Pinpoint the cell where the given text exists, returning its (X, Y) midpoint coordinate. 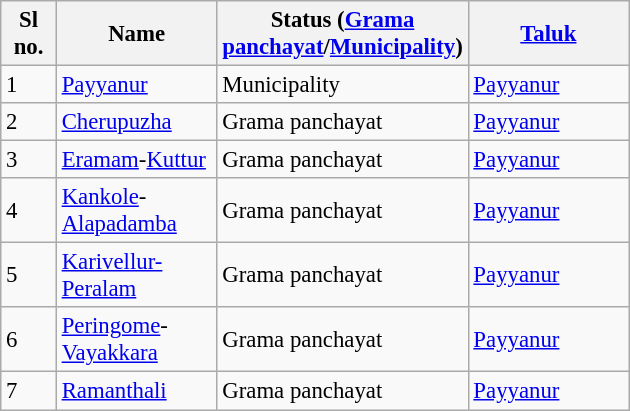
Eramam-Kuttur (136, 160)
1 (29, 85)
Name (136, 34)
Municipality (342, 85)
Peringome-Vayakkara (136, 340)
3 (29, 160)
Status (Grama panchayat/Municipality) (342, 34)
Ramanthali (136, 391)
Karivellur-Peralam (136, 276)
6 (29, 340)
Sl no. (29, 34)
Cherupuzha (136, 122)
Taluk (548, 34)
4 (29, 210)
7 (29, 391)
2 (29, 122)
Kankole-Alapadamba (136, 210)
5 (29, 276)
